Identify which cell holds the provided text, then report its [X, Y] central coordinate. 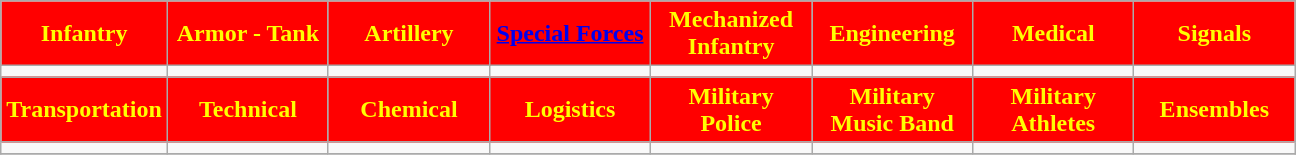
Infantry [84, 34]
Military Music Band [892, 110]
Engineering [892, 34]
Armor - Tank [248, 34]
Artillery [408, 34]
Transportation [84, 110]
Military Athletes [1054, 110]
Technical [248, 110]
Ensembles [1214, 110]
Mechanized Infantry [732, 34]
Military Police [732, 110]
Special Forces [570, 34]
Chemical [408, 110]
Medical [1054, 34]
Signals [1214, 34]
Logistics [570, 110]
